From the cell containing the given text, extract its center point as (x, y) coordinate. 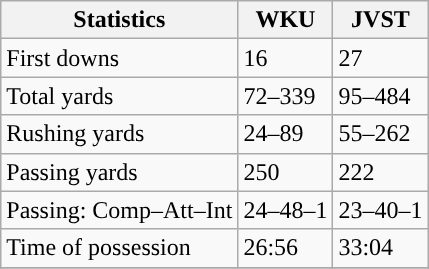
Time of possession (120, 248)
55–262 (380, 134)
33:04 (380, 248)
72–339 (286, 96)
16 (286, 58)
Total yards (120, 96)
222 (380, 172)
Passing: Comp–Att–Int (120, 210)
24–48–1 (286, 210)
Rushing yards (120, 134)
WKU (286, 20)
26:56 (286, 248)
27 (380, 58)
23–40–1 (380, 210)
Statistics (120, 20)
JVST (380, 20)
24–89 (286, 134)
250 (286, 172)
Passing yards (120, 172)
First downs (120, 58)
95–484 (380, 96)
